Scan for the cell matching the given text and deliver its [X, Y] coordinate at center. 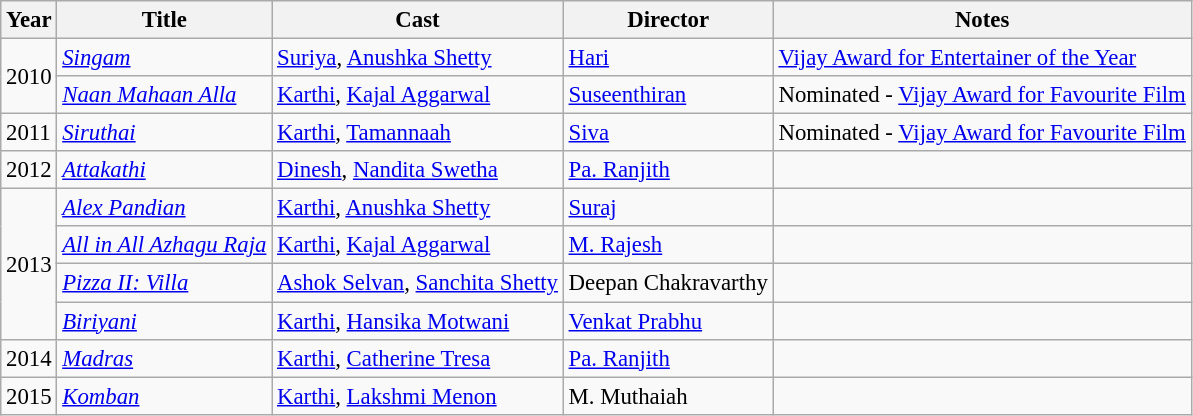
Venkat Prabhu [668, 321]
Karthi, Anushka Shetty [418, 208]
Siva [668, 133]
M. Rajesh [668, 245]
All in All Azhagu Raja [164, 245]
2011 [29, 133]
Hari [668, 58]
Director [668, 20]
2010 [29, 76]
Naan Mahaan Alla [164, 95]
Ashok Selvan, Sanchita Shetty [418, 283]
2014 [29, 358]
Suriya, Anushka Shetty [418, 58]
Vijay Award for Entertainer of the Year [982, 58]
Suseenthiran [668, 95]
Attakathi [164, 170]
Title [164, 20]
Karthi, Hansika Motwani [418, 321]
Karthi, Catherine Tresa [418, 358]
Komban [164, 396]
2012 [29, 170]
Suraj [668, 208]
2013 [29, 264]
Year [29, 20]
Deepan Chakravarthy [668, 283]
Singam [164, 58]
Siruthai [164, 133]
2015 [29, 396]
Karthi, Lakshmi Menon [418, 396]
Cast [418, 20]
Pizza II: Villa [164, 283]
Dinesh, Nandita Swetha [418, 170]
M. Muthaiah [668, 396]
Karthi, Tamannaah [418, 133]
Notes [982, 20]
Madras [164, 358]
Alex Pandian [164, 208]
Biriyani [164, 321]
